Locate the cell with the specified text and output its [x, y] center coordinate. 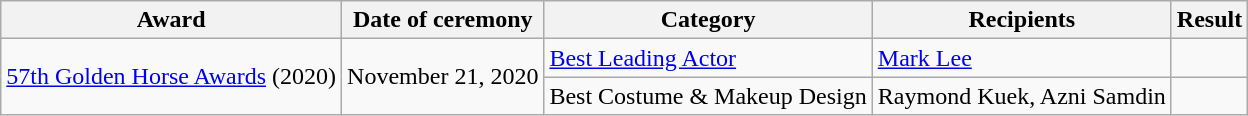
Category [708, 20]
Best Leading Actor [708, 58]
Best Costume & Makeup Design [708, 96]
Mark Lee [1022, 58]
November 21, 2020 [443, 77]
Award [172, 20]
Date of ceremony [443, 20]
57th Golden Horse Awards (2020) [172, 77]
Result [1209, 20]
Raymond Kuek, Azni Samdin [1022, 96]
Recipients [1022, 20]
